Identify which cell holds the provided text, then report its (X, Y) central coordinate. 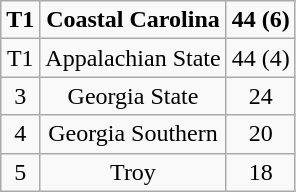
Georgia State (133, 96)
24 (260, 96)
Coastal Carolina (133, 20)
Appalachian State (133, 58)
44 (4) (260, 58)
Georgia Southern (133, 134)
Troy (133, 172)
5 (20, 172)
20 (260, 134)
4 (20, 134)
18 (260, 172)
44 (6) (260, 20)
3 (20, 96)
